Extract the [X, Y] coordinate from the center of the cell holding the provided text.  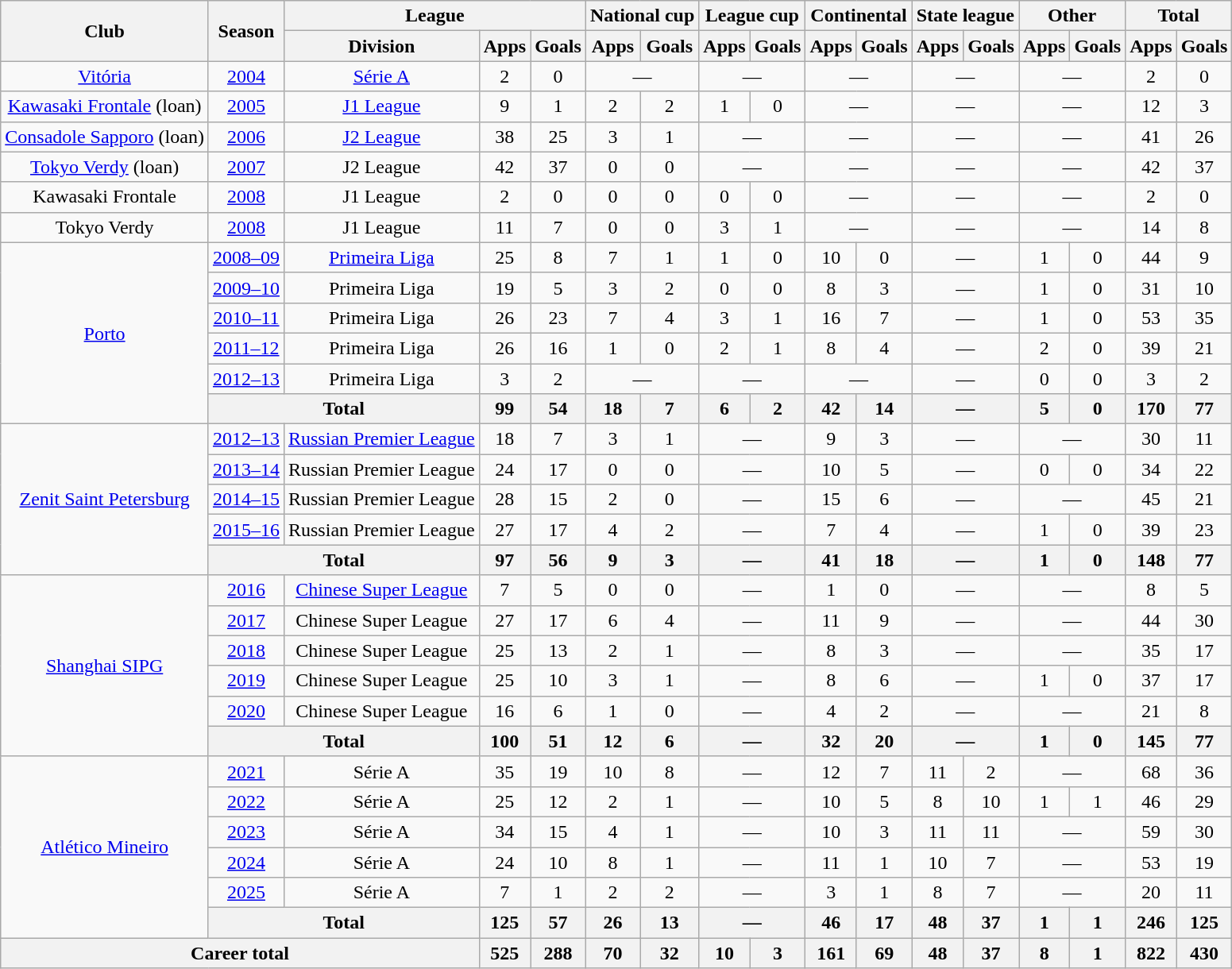
170 [1151, 409]
822 [1151, 953]
Kawasaki Frontale [105, 197]
2016 [246, 590]
68 [1151, 771]
Porto [105, 333]
Atlético Mineiro [105, 847]
2007 [246, 167]
51 [558, 741]
Zenit Saint Petersburg [105, 500]
2021 [246, 771]
69 [884, 953]
246 [1151, 923]
Division [381, 46]
League [434, 16]
2022 [246, 801]
2006 [246, 137]
2020 [246, 711]
148 [1151, 560]
Continental [859, 16]
Season [246, 31]
28 [504, 500]
38 [504, 137]
Career total [240, 953]
59 [1151, 832]
2008–09 [246, 257]
2017 [246, 620]
Consadole Sapporo (loan) [105, 137]
97 [504, 560]
Vitória [105, 76]
Tokyo Verdy (loan) [105, 167]
430 [1204, 953]
2024 [246, 862]
Kawasaki Frontale (loan) [105, 106]
National cup [642, 16]
2005 [246, 106]
525 [504, 953]
70 [612, 953]
2014–15 [246, 500]
22 [1204, 469]
2025 [246, 893]
145 [1151, 741]
29 [1204, 801]
2019 [246, 681]
League cup [752, 16]
45 [1151, 500]
Other [1072, 16]
36 [1204, 771]
2018 [246, 651]
2011–12 [246, 348]
2004 [246, 76]
288 [558, 953]
31 [1151, 288]
Tokyo Verdy [105, 227]
Club [105, 31]
99 [504, 409]
161 [831, 953]
57 [558, 923]
2009–10 [246, 288]
State league [965, 16]
2023 [246, 832]
54 [558, 409]
56 [558, 560]
2015–16 [246, 530]
100 [504, 741]
2010–11 [246, 318]
Shanghai SIPG [105, 666]
2013–14 [246, 469]
